From the cell containing the given text, extract its center point as [X, Y] coordinate. 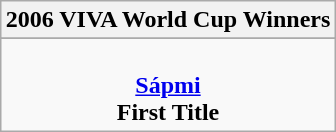
2006 VIVA World Cup Winners [168, 20]
SápmiFirst Title [168, 85]
